Pinpoint the cell where the given text exists, returning its [X, Y] midpoint coordinate. 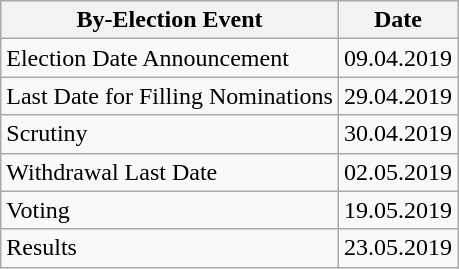
29.04.2019 [398, 96]
23.05.2019 [398, 248]
Results [170, 248]
19.05.2019 [398, 210]
02.05.2019 [398, 172]
30.04.2019 [398, 134]
09.04.2019 [398, 58]
Voting [170, 210]
By-Election Event [170, 20]
Scrutiny [170, 134]
Withdrawal Last Date [170, 172]
Last Date for Filling Nominations [170, 96]
Date [398, 20]
Election Date Announcement [170, 58]
